Output the [x, y] coordinate of the center of the cell containing the given text.  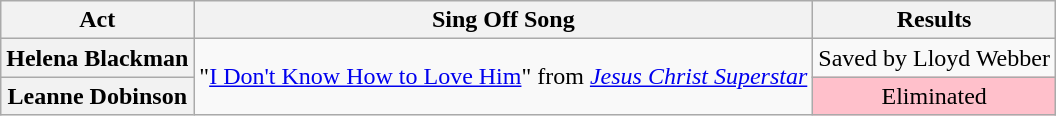
"I Don't Know How to Love Him" from Jesus Christ Superstar [504, 77]
Act [98, 20]
Saved by Lloyd Webber [934, 58]
Leanne Dobinson [98, 96]
Helena Blackman [98, 58]
Eliminated [934, 96]
Sing Off Song [504, 20]
Results [934, 20]
